Identify which cell holds the provided text, then report its [x, y] central coordinate. 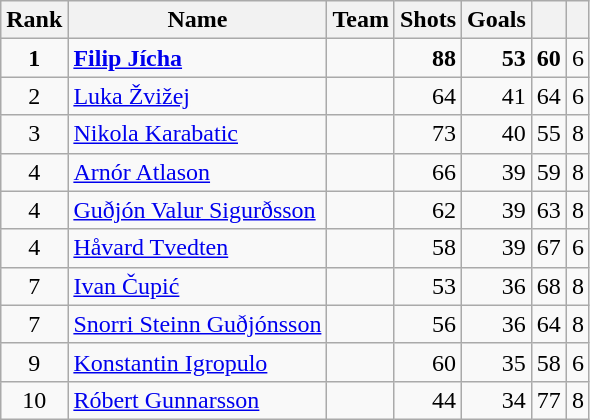
2 [34, 96]
Ivan Čupić [198, 286]
Team [361, 20]
35 [497, 362]
73 [428, 134]
Håvard Tvedten [198, 248]
3 [34, 134]
Filip Jícha [198, 58]
40 [497, 134]
55 [548, 134]
62 [428, 210]
67 [548, 248]
77 [548, 400]
66 [428, 172]
Snorri Steinn Guðjónsson [198, 324]
44 [428, 400]
Rank [34, 20]
Nikola Karabatic [198, 134]
59 [548, 172]
34 [497, 400]
Arnór Atlason [198, 172]
Luka Žvižej [198, 96]
Róbert Gunnarsson [198, 400]
63 [548, 210]
56 [428, 324]
Guðjón Valur Sigurðsson [198, 210]
Name [198, 20]
1 [34, 58]
88 [428, 58]
Konstantin Igropulo [198, 362]
41 [497, 96]
Shots [428, 20]
68 [548, 286]
Goals [497, 20]
9 [34, 362]
10 [34, 400]
